Detect which cell encompasses the target text, then output its [x, y] center coordinate. 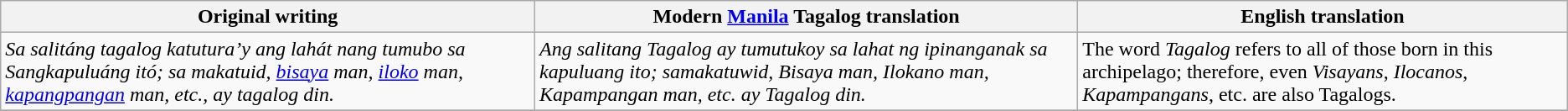
The word Tagalog refers to all of those born in this archipelago; therefore, even Visayans, Ilocanos, Kapampangans, etc. are also Tagalogs. [1323, 71]
English translation [1323, 17]
Original writing [268, 17]
Modern Manila Tagalog translation [807, 17]
